Detect which cell encompasses the target text, then output its [x, y] center coordinate. 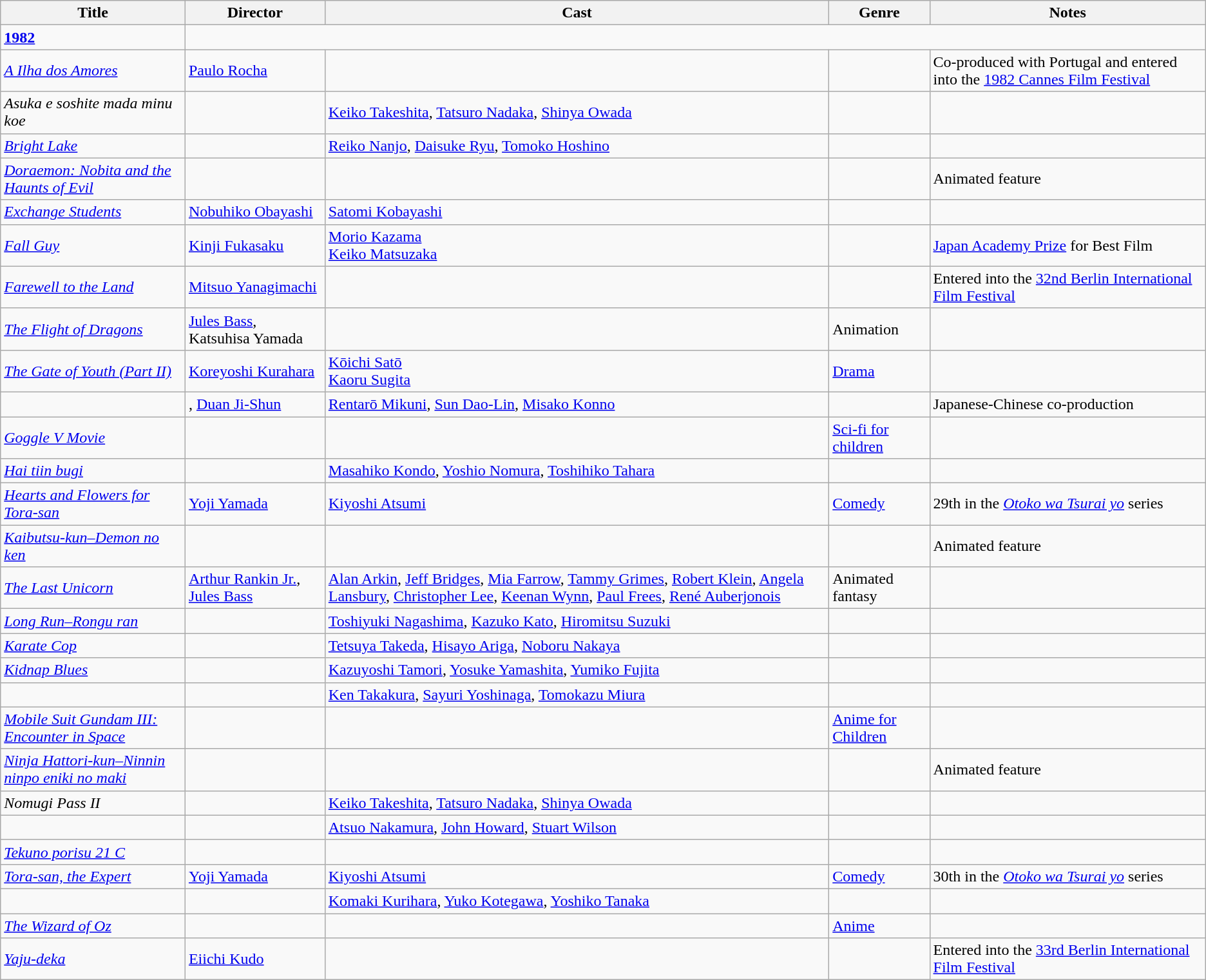
Animation [879, 329]
Japanese-Chinese co-production [1067, 404]
Satomi Kobayashi [577, 212]
Tora-san, the Expert [93, 876]
Notes [1067, 13]
Mitsuo Yanagimachi [255, 287]
Entered into the 32nd Berlin International Film Festival [1067, 287]
Kaibutsu-kun–Demon no ken [93, 546]
Ken Takakura, Sayuri Yoshinaga, Tomokazu Miura [577, 695]
Anime [879, 926]
Kinji Fukasaku [255, 245]
Reiko Nanjo, Daisuke Ryu, Tomoko Hoshino [577, 146]
Nomugi Pass II [93, 803]
Paulo Rocha [255, 71]
Hai tiin bugi [93, 471]
Drama [879, 371]
Doraemon: Nobita and the Haunts of Evil [93, 179]
Masahiko Kondo, Yoshio Nomura, Toshihiko Tahara [577, 471]
Animated fantasy [879, 588]
Cast [577, 13]
The Last Unicorn [93, 588]
Morio KazamaKeiko Matsuzaka [577, 245]
Tetsuya Takeda, Hisayo Ariga, Noboru Nakaya [577, 646]
Koreyoshi Kurahara [255, 371]
Japan Academy Prize for Best Film [1067, 245]
Yaju-deka [93, 959]
The Wizard of Oz [93, 926]
Jules Bass, Katsuhisa Yamada [255, 329]
Fall Guy [93, 245]
Nobuhiko Obayashi [255, 212]
Director [255, 13]
Ninja Hattori-kun–Ninnin ninpo eniki no maki [93, 769]
Komaki Kurihara, Yuko Kotegawa, Yoshiko Tanaka [577, 901]
Genre [879, 13]
A Ilha dos Amores [93, 71]
Tekuno porisu 21 C [93, 852]
Farewell to the Land [93, 287]
1982 [93, 37]
Toshiyuki Nagashima, Kazuko Kato, Hiromitsu Suzuki [577, 621]
Kidnap Blues [93, 670]
Atsuo Nakamura, John Howard, Stuart Wilson [577, 827]
Kazuyoshi Tamori, Yosuke Yamashita, Yumiko Fujita [577, 670]
Mobile Suit Gundam III: Encounter in Space [93, 728]
Karate Cop [93, 646]
Title [93, 13]
Long Run–Rongu ran [93, 621]
Alan Arkin, Jeff Bridges, Mia Farrow, Tammy Grimes, Robert Klein, Angela Lansbury, Christopher Lee, Keenan Wynn, Paul Frees, René Auberjonois [577, 588]
, Duan Ji-Shun [255, 404]
Rentarō Mikuni, Sun Dao-Lin, Misako Konno [577, 404]
Eiichi Kudo [255, 959]
Entered into the 33rd Berlin International Film Festival [1067, 959]
Bright Lake [93, 146]
30th in the Otoko wa Tsurai yo series [1067, 876]
Asuka e soshite mada minu koe [93, 112]
Co-produced with Portugal and entered into the 1982 Cannes Film Festival [1067, 71]
Hearts and Flowers for Tora-san [93, 504]
Exchange Students [93, 212]
Anime for Children [879, 728]
The Flight of Dragons [93, 329]
Goggle V Movie [93, 437]
Kōichi SatōKaoru Sugita [577, 371]
29th in the Otoko wa Tsurai yo series [1067, 504]
Arthur Rankin Jr., Jules Bass [255, 588]
The Gate of Youth (Part II) [93, 371]
Sci-fi for children [879, 437]
